Locate the cell with the specified text and output its (X, Y) center coordinate. 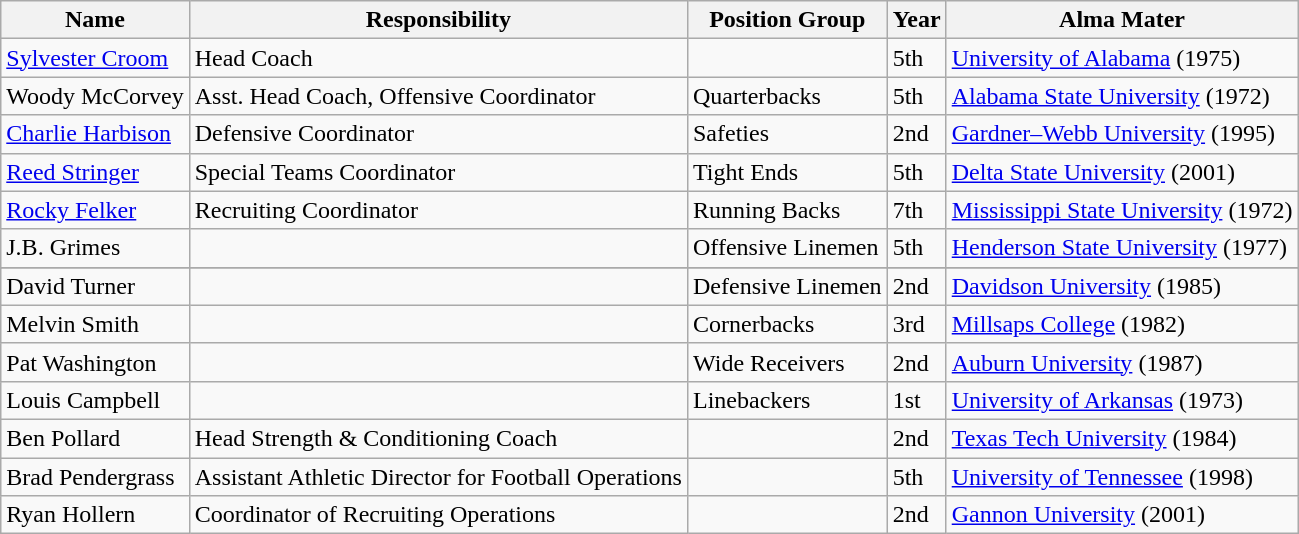
Tight Ends (787, 172)
Ben Pollard (95, 438)
Rocky Felker (95, 210)
Head Strength & Conditioning Coach (438, 438)
Coordinator of Recruiting Operations (438, 515)
Asst. Head Coach, Offensive Coordinator (438, 96)
University of Arkansas (1973) (1122, 400)
Recruiting Coordinator (438, 210)
Defensive Linemen (787, 286)
Offensive Linemen (787, 248)
Texas Tech University (1984) (1122, 438)
Linebackers (787, 400)
Running Backs (787, 210)
Ryan Hollern (95, 515)
Woody McCorvey (95, 96)
Gardner–Webb University (1995) (1122, 134)
Wide Receivers (787, 362)
University of Alabama (1975) (1122, 58)
Responsibility (438, 20)
Auburn University (1987) (1122, 362)
Reed Stringer (95, 172)
David Turner (95, 286)
Sylvester Croom (95, 58)
Melvin Smith (95, 324)
Henderson State University (1977) (1122, 248)
Year (916, 20)
Name (95, 20)
Louis Campbell (95, 400)
Gannon University (2001) (1122, 515)
Alma Mater (1122, 20)
J.B. Grimes (95, 248)
University of Tennessee (1998) (1122, 477)
Mississippi State University (1972) (1122, 210)
Assistant Athletic Director for Football Operations (438, 477)
Charlie Harbison (95, 134)
Cornerbacks (787, 324)
1st (916, 400)
7th (916, 210)
Brad Pendergrass (95, 477)
Position Group (787, 20)
Safeties (787, 134)
Millsaps College (1982) (1122, 324)
Quarterbacks (787, 96)
Defensive Coordinator (438, 134)
Alabama State University (1972) (1122, 96)
Special Teams Coordinator (438, 172)
Davidson University (1985) (1122, 286)
3rd (916, 324)
Pat Washington (95, 362)
Head Coach (438, 58)
Delta State University (2001) (1122, 172)
